Extract the (x, y) coordinate from the center of the cell holding the provided text.  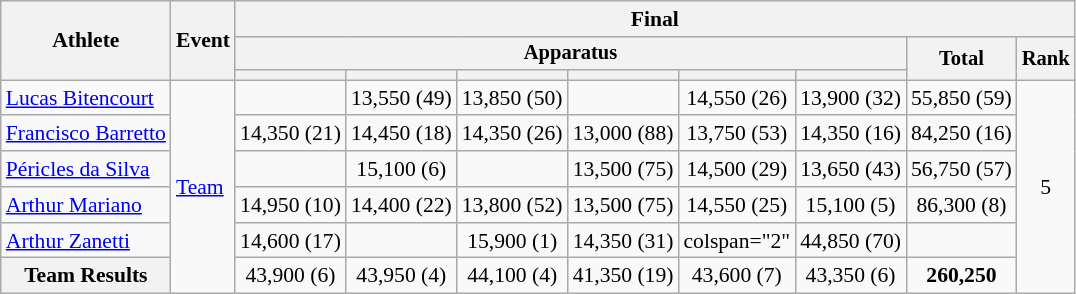
43,950 (4) (402, 276)
14,550 (26) (736, 98)
15,100 (6) (402, 169)
43,900 (6) (290, 276)
14,500 (29) (736, 169)
Total (962, 58)
86,300 (8) (962, 205)
Final (654, 19)
14,350 (31) (624, 241)
Arthur Mariano (86, 205)
colspan="2" (736, 241)
Team Results (86, 276)
41,350 (19) (624, 276)
Event (203, 40)
14,950 (10) (290, 205)
44,850 (70) (850, 241)
Rank (1046, 58)
Lucas Bitencourt (86, 98)
14,400 (22) (402, 205)
43,600 (7) (736, 276)
13,650 (43) (850, 169)
84,250 (16) (962, 134)
15,100 (5) (850, 205)
260,250 (962, 276)
15,900 (1) (512, 241)
13,000 (88) (624, 134)
13,550 (49) (402, 98)
Team (203, 187)
43,350 (6) (850, 276)
Arthur Zanetti (86, 241)
55,850 (59) (962, 98)
Athlete (86, 40)
Apparatus (570, 54)
Francisco Barretto (86, 134)
56,750 (57) (962, 169)
14,350 (26) (512, 134)
Péricles da Silva (86, 169)
5 (1046, 187)
13,900 (32) (850, 98)
13,850 (50) (512, 98)
13,750 (53) (736, 134)
14,600 (17) (290, 241)
14,350 (16) (850, 134)
14,350 (21) (290, 134)
14,550 (25) (736, 205)
44,100 (4) (512, 276)
14,450 (18) (402, 134)
13,800 (52) (512, 205)
